Return the [X, Y] coordinate for the center point of the cell that contains the specified text.  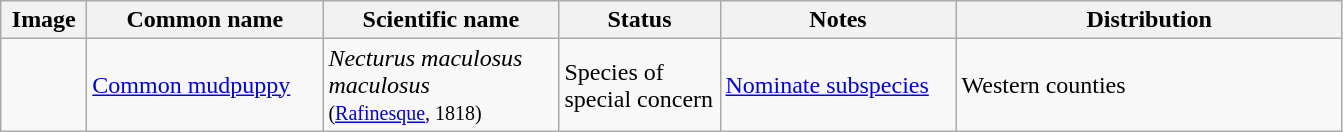
Common name [205, 20]
Image [44, 20]
Western counties [1149, 85]
Necturus maculosus maculosus(Rafinesque, 1818) [441, 85]
Status [640, 20]
Notes [838, 20]
Nominate subspecies [838, 85]
Common mudpuppy [205, 85]
Species of special concern [640, 85]
Distribution [1149, 20]
Scientific name [441, 20]
